For the text-containing cell, return its midpoint in [x, y] coordinate format. 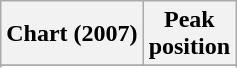
Peakposition [189, 34]
Chart (2007) [72, 34]
